Output the [x, y] coordinate of the center of the cell containing the given text.  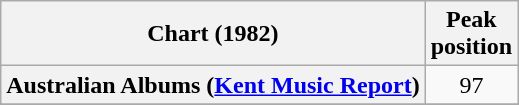
Chart (1982) [213, 34]
Peakposition [471, 34]
Australian Albums (Kent Music Report) [213, 85]
97 [471, 85]
